Determine the (x, y) coordinate at the center of the cell enclosing the given text.  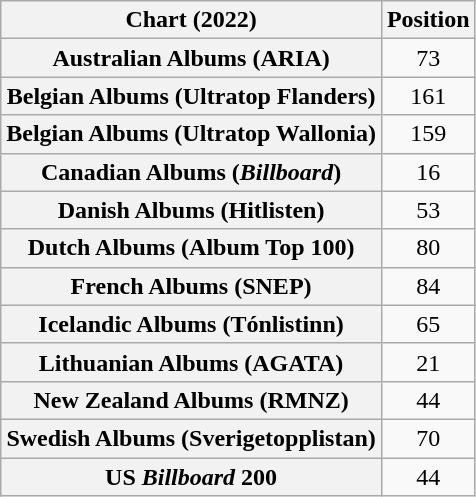
161 (428, 96)
Belgian Albums (Ultratop Flanders) (192, 96)
Chart (2022) (192, 20)
French Albums (SNEP) (192, 286)
New Zealand Albums (RMNZ) (192, 400)
159 (428, 134)
Australian Albums (ARIA) (192, 58)
53 (428, 210)
70 (428, 438)
16 (428, 172)
73 (428, 58)
84 (428, 286)
Belgian Albums (Ultratop Wallonia) (192, 134)
Icelandic Albums (Tónlistinn) (192, 324)
Danish Albums (Hitlisten) (192, 210)
Lithuanian Albums (AGATA) (192, 362)
Canadian Albums (Billboard) (192, 172)
80 (428, 248)
21 (428, 362)
Swedish Albums (Sverigetopplistan) (192, 438)
65 (428, 324)
Position (428, 20)
US Billboard 200 (192, 477)
Dutch Albums (Album Top 100) (192, 248)
